Locate the cell with the specified text and output its [x, y] center coordinate. 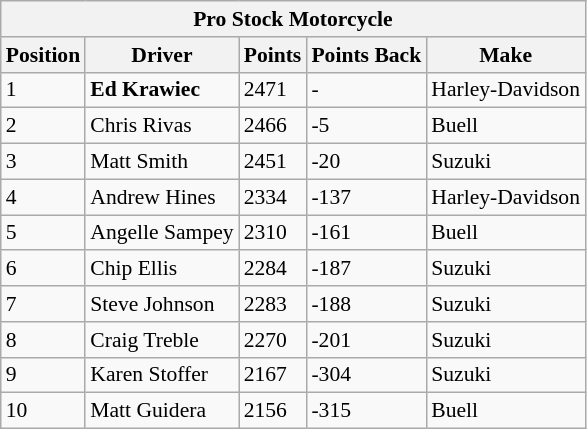
3 [43, 162]
Chip Ellis [162, 269]
Driver [162, 55]
-304 [366, 375]
Points [273, 55]
2310 [273, 233]
Angelle Sampey [162, 233]
2167 [273, 375]
- [366, 90]
Andrew Hines [162, 197]
Make [506, 55]
-188 [366, 304]
2284 [273, 269]
Chris Rivas [162, 126]
Ed Krawiec [162, 90]
6 [43, 269]
Matt Guidera [162, 411]
5 [43, 233]
7 [43, 304]
-187 [366, 269]
2471 [273, 90]
-161 [366, 233]
Craig Treble [162, 340]
2270 [273, 340]
-201 [366, 340]
Points Back [366, 55]
2466 [273, 126]
-20 [366, 162]
-315 [366, 411]
-5 [366, 126]
2451 [273, 162]
2334 [273, 197]
Karen Stoffer [162, 375]
Matt Smith [162, 162]
8 [43, 340]
-137 [366, 197]
Pro Stock Motorcycle [293, 19]
2 [43, 126]
10 [43, 411]
1 [43, 90]
9 [43, 375]
2156 [273, 411]
Position [43, 55]
Steve Johnson [162, 304]
2283 [273, 304]
4 [43, 197]
